Search for the cell housing the specified text and yield its [X, Y] center coordinate. 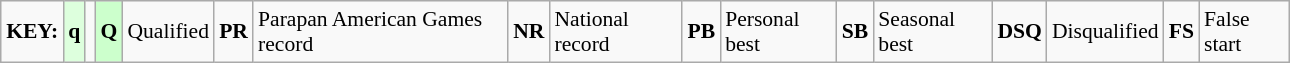
KEY: [32, 32]
DSQ [1020, 32]
False start [1244, 32]
Q [108, 32]
PR [234, 32]
FS [1182, 32]
National record [616, 32]
PB [701, 32]
Personal best [778, 32]
q [74, 32]
Qualified [168, 32]
NR [528, 32]
Seasonal best [932, 32]
SB [856, 32]
Disqualified [1106, 32]
Parapan American Games record [380, 32]
